For the text-containing cell, return its midpoint in [x, y] coordinate format. 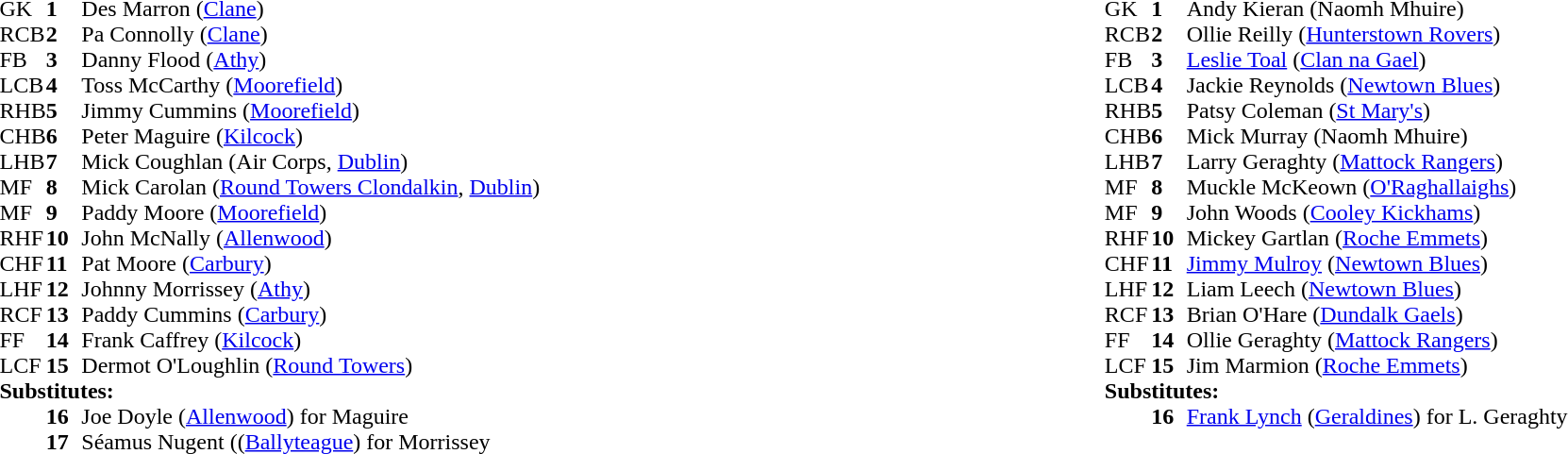
Séamus Nugent ((Ballyteague) for Morrissey [310, 442]
Dermot O'Loughlin (Round Towers) [310, 366]
Paddy Moore (Moorefield) [310, 213]
Pat Moore (Carbury) [310, 264]
Jimmy Mulroy (Newtown Blues) [1377, 264]
Paddy Cummins (Carbury) [310, 315]
Jim Marmion (Roche Emmets) [1377, 366]
Jimmy Cummins (Moorefield) [310, 111]
Mickey Gartlan (Roche Emmets) [1377, 238]
John McNally (Allenwood) [310, 238]
Muckle McKeown (O'Raghallaighs) [1377, 187]
John Woods (Cooley Kickhams) [1377, 213]
Patsy Coleman (St Mary's) [1377, 111]
Mick Carolan (Round Towers Clondalkin, Dublin) [310, 187]
Joe Doyle (Allenwood) for Maguire [310, 417]
Jackie Reynolds (Newtown Blues) [1377, 85]
Pa Connolly (Clane) [310, 34]
Brian O'Hare (Dundalk Gaels) [1377, 315]
Liam Leech (Newtown Blues) [1377, 289]
Ollie Geraghty (Mattock Rangers) [1377, 340]
Mick Murray (Naomh Mhuire) [1377, 136]
Toss McCarthy (Moorefield) [310, 85]
Frank Caffrey (Kilcock) [310, 340]
Mick Coughlan (Air Corps, Dublin) [310, 162]
Ollie Reilly (Hunterstown Rovers) [1377, 34]
Larry Geraghty (Mattock Rangers) [1377, 162]
Johnny Morrissey (Athy) [310, 289]
Leslie Toal (Clan na Gael) [1377, 60]
17 [64, 442]
Frank Lynch (Geraldines) for L. Geraghty [1377, 417]
Danny Flood (Athy) [310, 60]
Peter Maguire (Kilcock) [310, 136]
